Find where the given text appears and provide that cell's center as (x, y) coordinate. 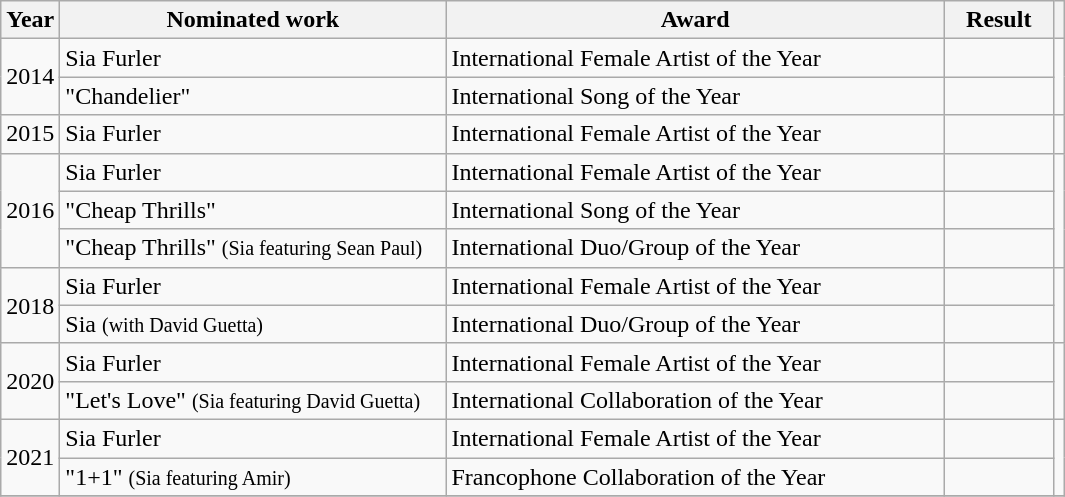
"Cheap Thrills" (Sia featuring Sean Paul) (253, 248)
2016 (30, 210)
Nominated work (253, 20)
Francophone Collaboration of the Year (696, 477)
"Let's Love" (Sia featuring David Guetta) (253, 400)
Result (998, 20)
2020 (30, 381)
2021 (30, 457)
2018 (30, 305)
International Collaboration of the Year (696, 400)
"Chandelier" (253, 96)
Year (30, 20)
Sia (with David Guetta) (253, 324)
2015 (30, 134)
2014 (30, 77)
"Cheap Thrills" (253, 210)
Award (696, 20)
"1+1" (Sia featuring Amir) (253, 477)
